Search for the cell housing the specified text and yield its (x, y) center coordinate. 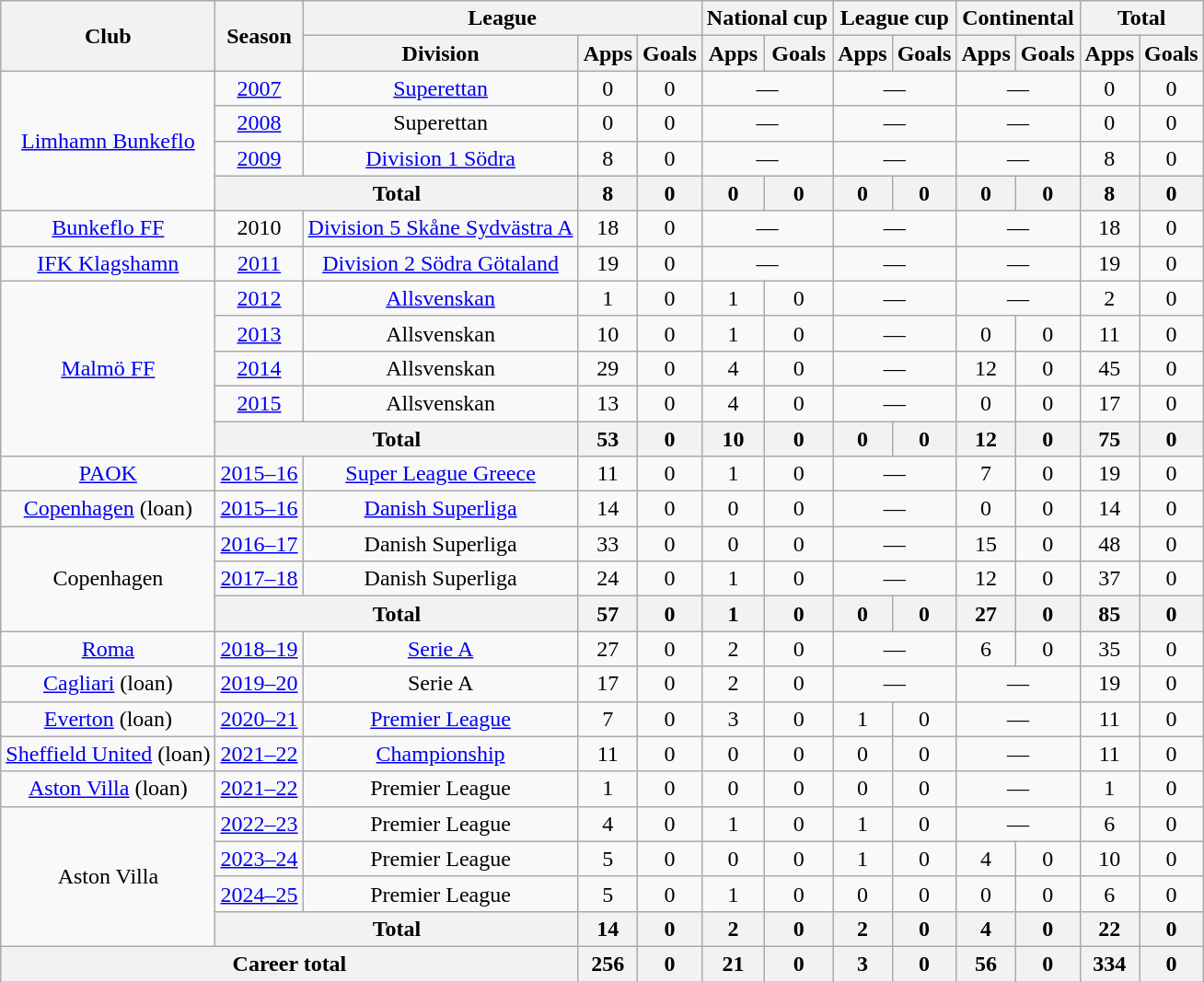
Copenhagen (loan) (109, 509)
35 (1109, 649)
National cup (767, 18)
29 (608, 368)
Sheffield United (loan) (109, 754)
2009 (260, 158)
Division (440, 53)
2020–21 (260, 719)
45 (1109, 368)
Season (260, 36)
2019–20 (260, 684)
2015 (260, 403)
2016–17 (260, 544)
15 (986, 544)
Continental (1018, 18)
Everton (loan) (109, 719)
2017–18 (260, 579)
2008 (260, 123)
2018–19 (260, 649)
Aston Villa (loan) (109, 789)
256 (608, 964)
2012 (260, 298)
57 (608, 614)
2022–23 (260, 824)
24 (608, 579)
85 (1109, 614)
37 (1109, 579)
53 (608, 439)
13 (608, 403)
2014 (260, 368)
Copenhagen (109, 579)
2010 (260, 228)
Malmö FF (109, 368)
2011 (260, 263)
22 (1109, 929)
League (503, 18)
Career total (289, 964)
2024–25 (260, 894)
IFK Klagshamn (109, 263)
Division 2 Södra Götaland (440, 263)
Aston Villa (109, 876)
56 (986, 964)
Bunkeflo FF (109, 228)
33 (608, 544)
Club (109, 36)
2013 (260, 333)
334 (1109, 964)
Cagliari (loan) (109, 684)
Championship (440, 754)
Super League Greece (440, 474)
21 (733, 964)
48 (1109, 544)
75 (1109, 439)
2023–24 (260, 859)
Division 1 Södra (440, 158)
Limhamn Bunkeflo (109, 141)
Division 5 Skåne Sydvästra A (440, 228)
Roma (109, 649)
PAOK (109, 474)
League cup (895, 18)
2007 (260, 88)
